Return the (X, Y) coordinate for the center point of the cell that contains the specified text.  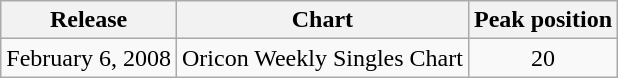
Oricon Weekly Singles Chart (322, 58)
Chart (322, 20)
20 (542, 58)
February 6, 2008 (89, 58)
Peak position (542, 20)
Release (89, 20)
